Find where the given text appears and provide that cell's center as [x, y] coordinate. 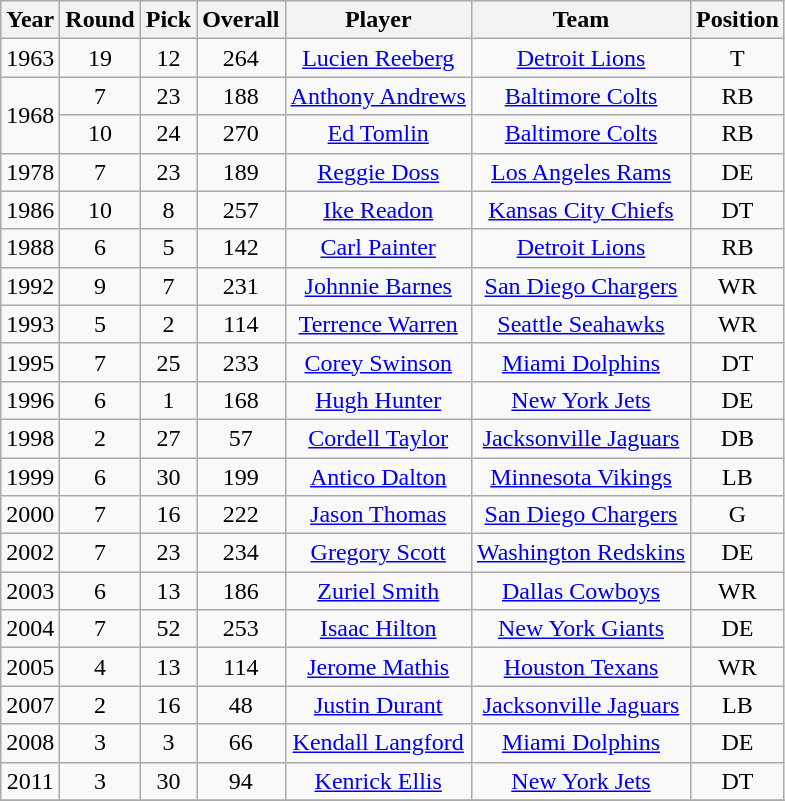
Kenrick Ellis [378, 781]
DB [738, 438]
94 [241, 781]
Dallas Cowboys [580, 591]
Houston Texans [580, 667]
2008 [30, 743]
189 [241, 172]
231 [241, 286]
66 [241, 743]
T [738, 58]
Lucien Reeberg [378, 58]
257 [241, 210]
2002 [30, 553]
Round [100, 20]
1993 [30, 324]
New York Giants [580, 629]
1978 [30, 172]
1998 [30, 438]
2003 [30, 591]
25 [168, 362]
186 [241, 591]
222 [241, 515]
142 [241, 248]
Carl Painter [378, 248]
199 [241, 477]
Cordell Taylor [378, 438]
1968 [30, 115]
Seattle Seahawks [580, 324]
57 [241, 438]
1988 [30, 248]
253 [241, 629]
Kendall Langford [378, 743]
1 [168, 400]
19 [100, 58]
Justin Durant [378, 705]
1986 [30, 210]
Year [30, 20]
Zuriel Smith [378, 591]
264 [241, 58]
2005 [30, 667]
Pick [168, 20]
Antico Dalton [378, 477]
1992 [30, 286]
Washington Redskins [580, 553]
12 [168, 58]
48 [241, 705]
2011 [30, 781]
Reggie Doss [378, 172]
8 [168, 210]
233 [241, 362]
1999 [30, 477]
1995 [30, 362]
270 [241, 134]
Terrence Warren [378, 324]
234 [241, 553]
1996 [30, 400]
Overall [241, 20]
Isaac Hilton [378, 629]
Player [378, 20]
Jerome Mathis [378, 667]
27 [168, 438]
168 [241, 400]
52 [168, 629]
9 [100, 286]
Ed Tomlin [378, 134]
Anthony Andrews [378, 96]
1963 [30, 58]
Ike Readon [378, 210]
Los Angeles Rams [580, 172]
Johnnie Barnes [378, 286]
Minnesota Vikings [580, 477]
Corey Swinson [378, 362]
188 [241, 96]
Position [738, 20]
2004 [30, 629]
Jason Thomas [378, 515]
Gregory Scott [378, 553]
4 [100, 667]
Hugh Hunter [378, 400]
G [738, 515]
Team [580, 20]
24 [168, 134]
Kansas City Chiefs [580, 210]
2007 [30, 705]
2000 [30, 515]
